Determine the (X, Y) coordinate at the center of the cell enclosing the given text.  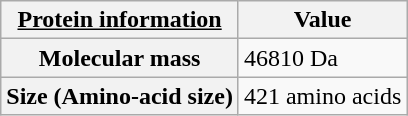
Value (322, 20)
Molecular mass (120, 58)
421 amino acids (322, 96)
Protein information (120, 20)
46810 Da (322, 58)
Size (Amino-acid size) (120, 96)
